Return the [X, Y] coordinate for the center point of the cell that contains the specified text.  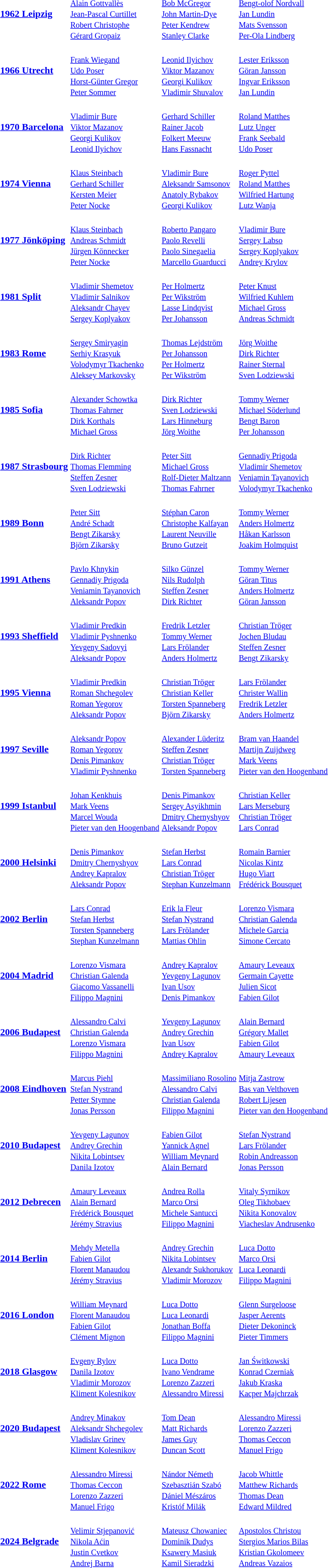
Gerhard SchillerRainer JacobFolkert MeeuwHans Fassnacht [199, 127]
Andrey MinakovAleksandr ShchegolevVladislav GrinevKliment Kolesnikov [115, 1428]
Fredrik LetzlerTommy WernerLars FrölanderAnders Holmertz [199, 636]
Klaus SteinbachAndreas SchmidtJürgen KönneckerPeter Nocke [115, 240]
Massimiliano RosolinoAlessandro CalviChristian GalendaFilippo Magnini [199, 1089]
Marcus PiehlStefan NystrandPetter StymneJonas Persson [115, 1089]
Erik la FleurStefan NystrandLars FrölanderMattias Ohlin [199, 919]
Denis PimankovDmitry ChernyshyovAndrey KapralovAleksandr Popov [115, 862]
Vladimir PredkinRoman ShchegolevRoman YegorovAleksandr Popov [115, 693]
Alessandro MiressiThomas CecconLorenzo ZazzeriManuel Frigo [115, 1485]
Yevgeny LagunovAndrey GrechinIvan UsovAndrey Kapralov [199, 1032]
Silko GünzelNils RudolphSteffen ZesnerDirk Richter [199, 579]
Peter SittMichael GrossRolf-Dieter MaltzannThomas Fahrner [199, 466]
Aleksandr PopovRoman YegorovDenis PimankovVladimir Pyshnenko [115, 749]
Pavlo KhnykinGennadiy PrigodaVeniamin TayanovichAleksandr Popov [115, 579]
Stefan HerbstLars ConradChristian TrögerStephan Kunzelmann [199, 862]
Yevgeny LagunovAndrey GrechinNikita LobintsevDanila Izotov [115, 1145]
Denis PimankovSergey AsyikhminDmitry ChernyshyovAleksandr Popov [199, 806]
Andrey KapralovYevgeny LagunovIvan UsovDenis Pimankov [199, 975]
Vladimir BureAleksandr SamsonovAnatoly RybakovGeorgi Kulikov [199, 183]
Peter SittAndré SchadtBengt ZikarskyBjörn Zikarsky [115, 523]
Andrey GrechinNikita LobintsevAlexandr SukhorukovVladimir Morozov [199, 1258]
Tom DeanMatt RichardsJames GuyDuncan Scott [199, 1428]
Christian TrögerChristian KellerTorsten SpannebergBjörn Zikarsky [199, 693]
William MeynardFlorent ManaudouFabien GilotClément Mignon [115, 1315]
Alessandro CalviChristian GalendaLorenzo VismaraFilippo Magnini [115, 1032]
Lars ConradStefan HerbstTorsten SpannebergStephan Kunzelmann [115, 919]
Per HolmertzPer WikströmLasse LindqvistPer Johansson [199, 297]
Dirk RichterSven LodziewskiLars HinneburgJörg Woithe [199, 410]
Johan KenkhuisMark VeensMarcel WoudaPieter van den Hoogenband [115, 806]
Fabien GilotYannick AgnelWilliam MeynardAlain Bernard [199, 1145]
Alexander SchowtkaThomas FahrnerDirk KorthalsMichael Gross [115, 410]
Klaus SteinbachGerhard SchillerKersten Meier Peter Nocke [115, 183]
Vladimir BureViktor MazanovGeorgi KulikovLeonid Ilyichov [115, 127]
Luca DottoIvano VendrameLorenzo ZazzeriAlessandro Miressi [199, 1371]
Lorenzo VismaraChristian GalendaGiacomo VassanelliFilippo Magnini [115, 975]
Vladimir ShemetovVladimir SalnikovAleksandr ChayevSergey Koplyakov [115, 297]
Alexander LüderitzSteffen ZesnerChristian TrögerTorsten Spanneberg [199, 749]
Sergey SmiryaginSerhiy KrasyukVolodymyr TkachenkoAleksey Markovsky [115, 353]
Stéphan CaronChristophe KalfayanLaurent NeuvilleBruno Gutzeit [199, 523]
Leonid IlyichovViktor MazanovGeorgi KulikovVladimir Shuvalov [199, 70]
Thomas LejdströmPer JohanssonPer HolmertzPer Wikström [199, 353]
Dirk RichterThomas FlemmingSteffen ZesnerSven Lodziewski [115, 466]
Andrea Rolla Marco OrsiMichele SantucciFilippo Magnini [199, 1202]
Nándor NémethSzebasztián SzabóDániel MészárosKristóf Milák [199, 1485]
Amaury LeveauxAlain BernardFrédérick Bousquet Jérémy Stravius [115, 1202]
Vladimir PredkinVladimir PyshnenkoYevgeny SadovyiAleksandr Popov [115, 636]
Luca DottoLuca LeonardiJonathan BoffaFilippo Magnini [199, 1315]
Frank WiegandUdo PoserHorst-Günter GregorPeter Sommer [115, 70]
Evgeny RylovDanila IzotovVladimir MorozovKliment Kolesnikov [115, 1371]
Roberto PangaroPaolo RevelliPaolo SinegaeliaMarcello Guarducci [199, 240]
Mehdy MetellaFabien GilotFlorent Manaudou Jérémy Stravius [115, 1258]
